For the text-containing cell, return its midpoint in (x, y) coordinate format. 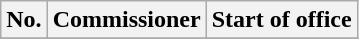
No. (24, 20)
Start of office (282, 20)
Commissioner (126, 20)
